Locate the cell with the specified text and output its [X, Y] center coordinate. 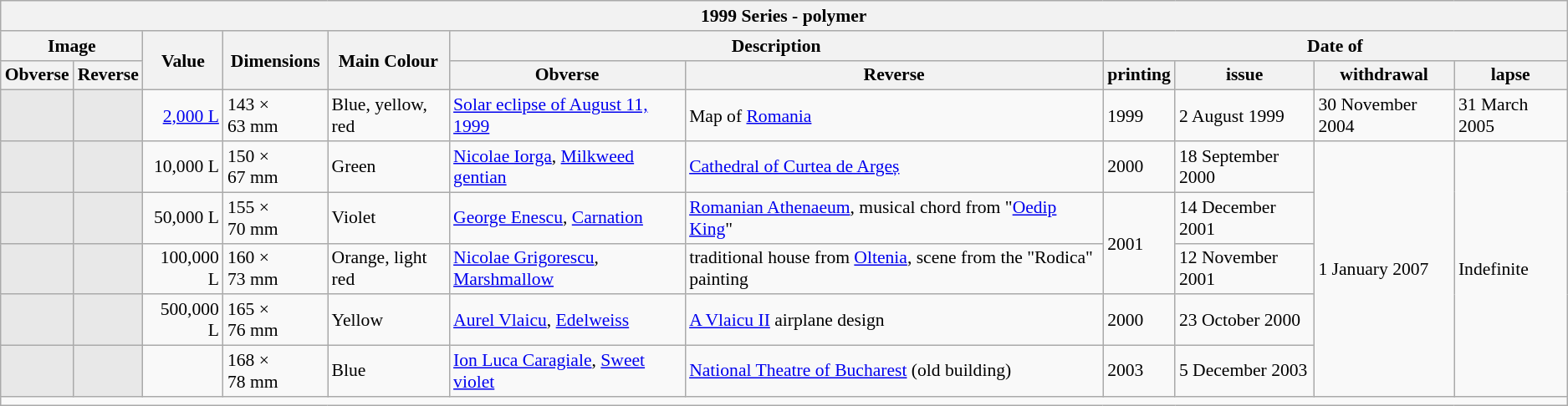
31 March 2005 [1510, 115]
2 August 1999 [1244, 115]
Orange, light red [389, 269]
100,000 L [183, 269]
30 November 2004 [1383, 115]
Map of Romania [894, 115]
Main Colour [389, 60]
Image [72, 46]
2,000 L [183, 115]
18 September 2000 [1244, 167]
165 × 76 mm [276, 321]
Ion Luca Caragiale, Sweet violet [567, 371]
Romanian Athenaeum, musical chord from "Oedip King" [894, 217]
Cathedral of Curtea de Argeș [894, 167]
Nicolae Iorga, Milkweed gentian [567, 167]
Green [389, 167]
lapse [1510, 75]
2001 [1139, 243]
issue [1244, 75]
1999 Series - polymer [784, 16]
A Vlaicu II airplane design [894, 321]
155 × 70 mm [276, 217]
Aurel Vlaicu, Edelweiss [567, 321]
500,000 L [183, 321]
12 November 2001 [1244, 269]
Description [776, 46]
traditional house from Oltenia, scene from the "Rodica" painting [894, 269]
1999 [1139, 115]
Nicolae Grigorescu, Marshmallow [567, 269]
14 December 2001 [1244, 217]
Violet [389, 217]
168 × 78 mm [276, 371]
Date of [1335, 46]
Yellow [389, 321]
withdrawal [1383, 75]
50,000 L [183, 217]
150 × 67 mm [276, 167]
5 December 2003 [1244, 371]
Indefinite [1510, 269]
Blue [389, 371]
23 October 2000 [1244, 321]
National Theatre of Bucharest (old building) [894, 371]
Dimensions [276, 60]
Value [183, 60]
Solar eclipse of August 11, 1999 [567, 115]
143 × 63 mm [276, 115]
2003 [1139, 371]
George Enescu, Carnation [567, 217]
printing [1139, 75]
10,000 L [183, 167]
Blue, yellow, red [389, 115]
160 × 73 mm [276, 269]
1 January 2007 [1383, 269]
